Return the [x, y] coordinate for the center point of the cell that contains the specified text.  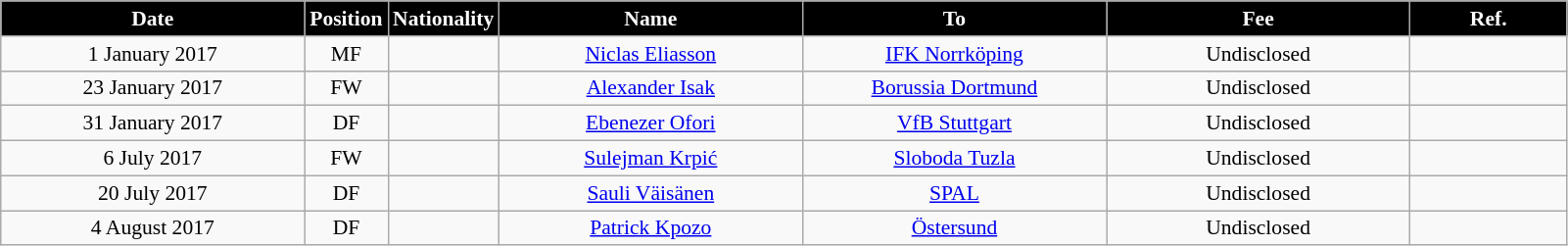
Borussia Dortmund [954, 88]
Fee [1259, 19]
31 January 2017 [153, 123]
6 July 2017 [153, 159]
Sulejman Krpić [650, 159]
Sloboda Tuzla [954, 159]
4 August 2017 [153, 228]
SPAL [954, 193]
1 January 2017 [153, 54]
Alexander Isak [650, 88]
Ref. [1489, 19]
Date [153, 19]
IFK Norrköping [954, 54]
20 July 2017 [153, 193]
23 January 2017 [153, 88]
VfB Stuttgart [954, 123]
Sauli Väisänen [650, 193]
Nationality [443, 19]
Patrick Kpozo [650, 228]
Niclas Eliasson [650, 54]
MF [347, 54]
Position [347, 19]
Östersund [954, 228]
To [954, 19]
Ebenezer Ofori [650, 123]
Name [650, 19]
